Output the [X, Y] coordinate of the center of the cell containing the given text.  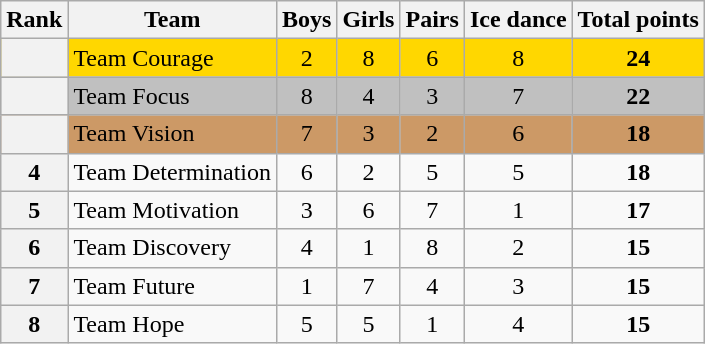
Rank [34, 20]
Pairs [432, 20]
Total points [638, 20]
Ice dance [518, 20]
17 [638, 210]
Team Focus [172, 96]
Team Hope [172, 324]
Team [172, 20]
Team Vision [172, 134]
Team Determination [172, 172]
22 [638, 96]
Team Discovery [172, 248]
Team Future [172, 286]
Team Motivation [172, 210]
Boys [306, 20]
24 [638, 58]
Girls [368, 20]
Team Courage [172, 58]
